Return [x, y] of the center of cell containing provided text 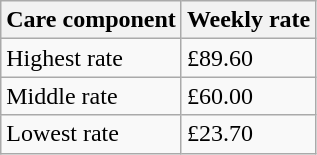
Lowest rate [92, 134]
Care component [92, 20]
Weekly rate [248, 20]
Middle rate [92, 96]
£23.70 [248, 134]
£89.60 [248, 58]
Highest rate [92, 58]
£60.00 [248, 96]
